Pinpoint the cell where the given text exists, returning its [x, y] midpoint coordinate. 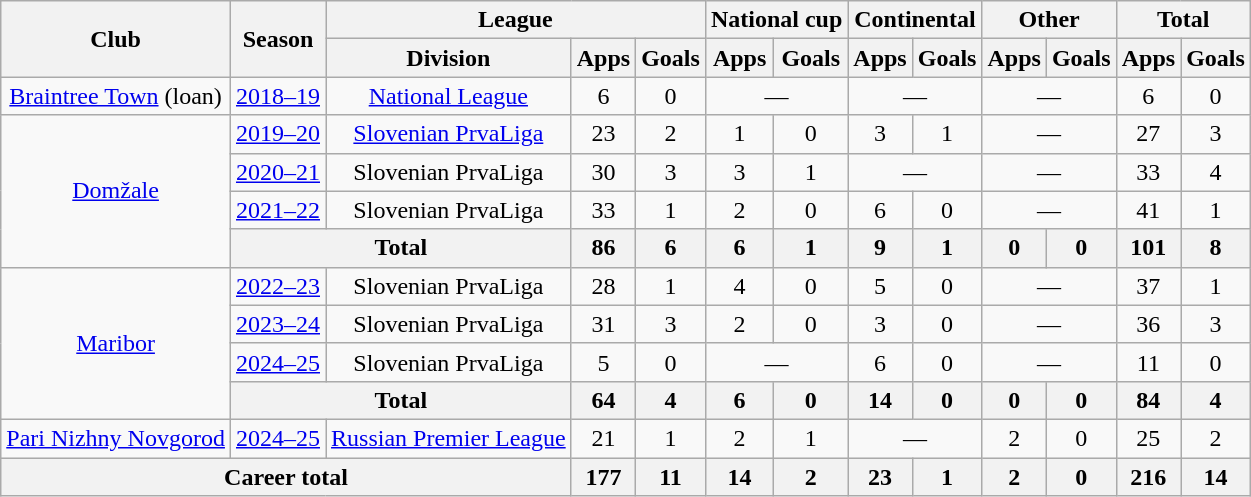
9 [880, 248]
2019–20 [278, 134]
National cup [776, 20]
84 [1148, 400]
101 [1148, 248]
Continental [915, 20]
21 [603, 438]
27 [1148, 134]
Domžale [116, 191]
177 [603, 477]
86 [603, 248]
2020–21 [278, 172]
216 [1148, 477]
Division [449, 58]
Russian Premier League [449, 438]
8 [1216, 248]
31 [603, 324]
League [516, 20]
Club [116, 39]
Season [278, 39]
Braintree Town (loan) [116, 96]
41 [1148, 210]
64 [603, 400]
2021–22 [278, 210]
2018–19 [278, 96]
Career total [286, 477]
Other [1049, 20]
30 [603, 172]
2022–23 [278, 286]
28 [603, 286]
Pari Nizhny Novgorod [116, 438]
36 [1148, 324]
25 [1148, 438]
37 [1148, 286]
National League [449, 96]
Maribor [116, 343]
2023–24 [278, 324]
